Identify which cell holds the provided text, then report its [X, Y] central coordinate. 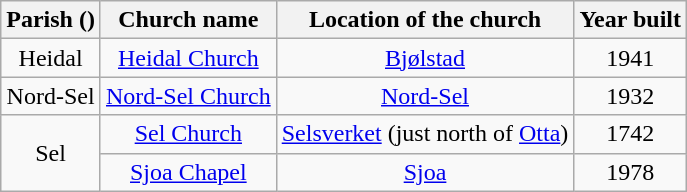
Church name [188, 20]
Parish () [51, 20]
1742 [630, 134]
Sjoa [425, 172]
Sel [51, 153]
Nord-Sel Church [188, 96]
Sjoa Chapel [188, 172]
Heidal Church [188, 58]
Bjølstad [425, 58]
1941 [630, 58]
1978 [630, 172]
1932 [630, 96]
Sel Church [188, 134]
Year built [630, 20]
Location of the church [425, 20]
Selsverket (just north of Otta) [425, 134]
Heidal [51, 58]
